Identify which cell holds the provided text, then report its [x, y] central coordinate. 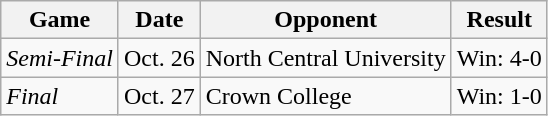
Semi-Final [60, 58]
Crown College [326, 96]
Date [159, 20]
Game [60, 20]
Oct. 27 [159, 96]
North Central University [326, 58]
Final [60, 96]
Win: 4-0 [499, 58]
Result [499, 20]
Opponent [326, 20]
Oct. 26 [159, 58]
Win: 1-0 [499, 96]
